Scan for the cell matching the given text and deliver its [X, Y] coordinate at center. 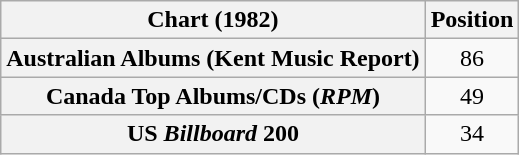
49 [472, 96]
Australian Albums (Kent Music Report) [213, 58]
86 [472, 58]
Position [472, 20]
US Billboard 200 [213, 134]
34 [472, 134]
Chart (1982) [213, 20]
Canada Top Albums/CDs (RPM) [213, 96]
